Extract the (x, y) coordinate from the center of the cell holding the provided text.  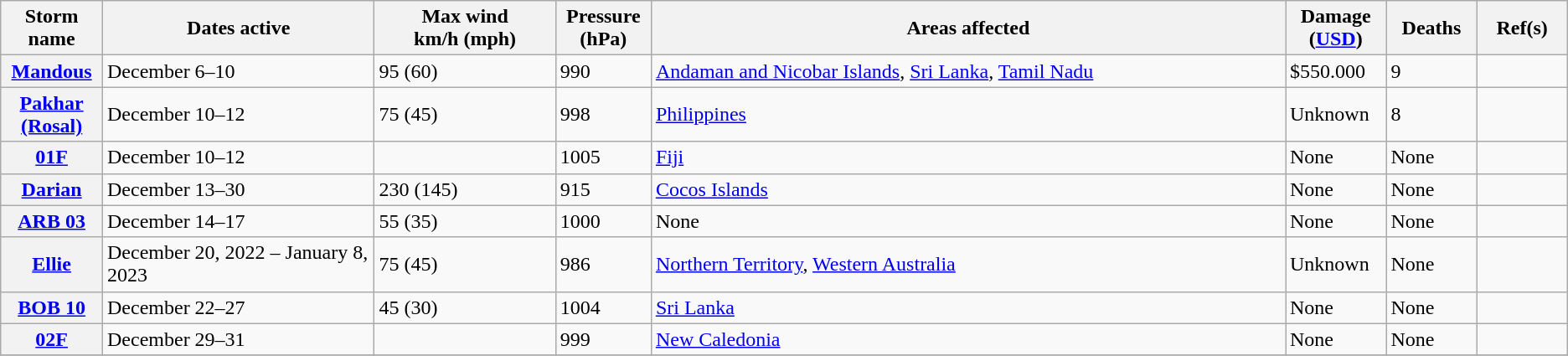
990 (603, 71)
986 (603, 265)
December 22–27 (238, 307)
01F (52, 157)
Ellie (52, 265)
Deaths (1431, 28)
Northern Territory, Western Australia (968, 265)
Pakhar (Rosal) (52, 114)
Philippines (968, 114)
December 20, 2022 – January 8, 2023 (238, 265)
Sri Lanka (968, 307)
Max windkm/h (mph) (465, 28)
1004 (603, 307)
Dates active (238, 28)
Cocos Islands (968, 189)
999 (603, 339)
1005 (603, 157)
Ref(s) (1522, 28)
45 (30) (465, 307)
Areas affected (968, 28)
Fiji (968, 157)
998 (603, 114)
$550.000 (1335, 71)
December 6–10 (238, 71)
230 (145) (465, 189)
Damage(USD) (1335, 28)
1000 (603, 221)
December 29–31 (238, 339)
Mandous (52, 71)
Storm name (52, 28)
New Caledonia (968, 339)
9 (1431, 71)
ARB 03 (52, 221)
8 (1431, 114)
Andaman and Nicobar Islands, Sri Lanka, Tamil Nadu (968, 71)
Pressure(hPa) (603, 28)
December 14–17 (238, 221)
02F (52, 339)
95 (60) (465, 71)
915 (603, 189)
BOB 10 (52, 307)
Darian (52, 189)
55 (35) (465, 221)
December 13–30 (238, 189)
